Provide the (X, Y) coordinate of the cell's center where the given text is located.  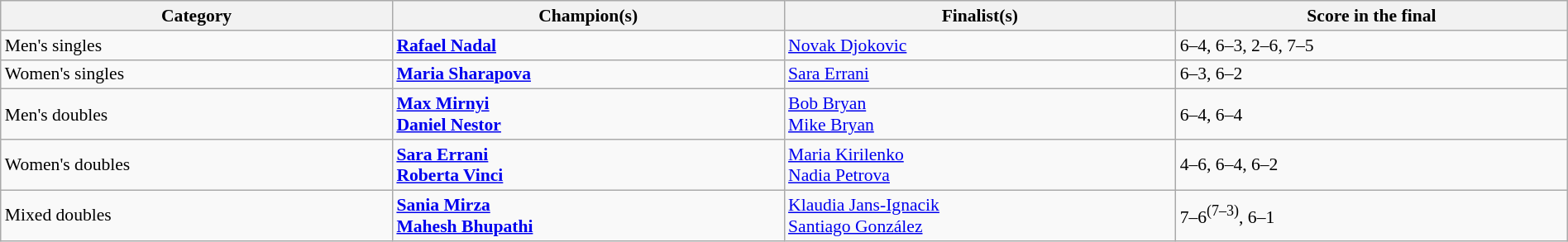
Maria Sharapova (588, 74)
Sara Errani (980, 74)
Women's doubles (197, 165)
Score in the final (1372, 16)
6–3, 6–2 (1372, 74)
6–4, 6–3, 2–6, 7–5 (1372, 45)
Novak Djokovic (980, 45)
Bob Bryan Mike Bryan (980, 114)
Men's singles (197, 45)
Women's singles (197, 74)
6–4, 6–4 (1372, 114)
Champion(s) (588, 16)
Men's doubles (197, 114)
Klaudia Jans-Ignacik Santiago González (980, 215)
Finalist(s) (980, 16)
Sania Mirza Mahesh Bhupathi (588, 215)
Max Mirnyi Daniel Nestor (588, 114)
Mixed doubles (197, 215)
Rafael Nadal (588, 45)
Category (197, 16)
7–6(7–3), 6–1 (1372, 215)
Maria Kirilenko Nadia Petrova (980, 165)
Sara Errani Roberta Vinci (588, 165)
4–6, 6–4, 6–2 (1372, 165)
